From the cell containing the given text, extract its center point as [x, y] coordinate. 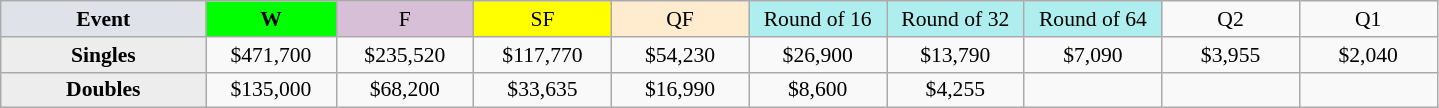
F [405, 19]
$135,000 [271, 90]
Round of 64 [1093, 19]
SF [543, 19]
$16,990 [680, 90]
Doubles [104, 90]
$26,900 [818, 55]
Singles [104, 55]
QF [680, 19]
Round of 32 [955, 19]
$68,200 [405, 90]
$471,700 [271, 55]
Q2 [1231, 19]
$2,040 [1368, 55]
$4,255 [955, 90]
$3,955 [1231, 55]
$54,230 [680, 55]
$235,520 [405, 55]
$8,600 [818, 90]
$33,635 [543, 90]
Event [104, 19]
Q1 [1368, 19]
$13,790 [955, 55]
$7,090 [1093, 55]
W [271, 19]
Round of 16 [818, 19]
$117,770 [543, 55]
